Scan for the cell matching the given text and deliver its [X, Y] coordinate at center. 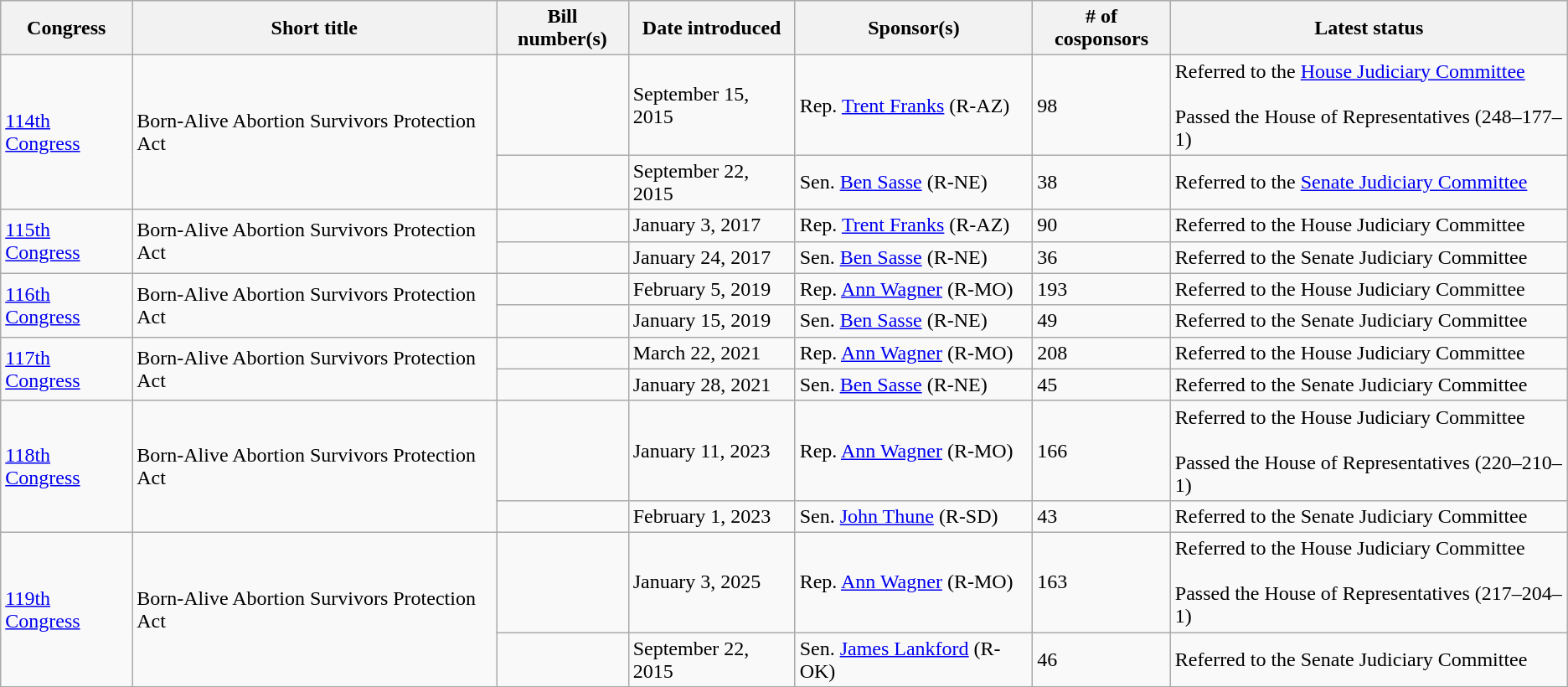
Bill number(s) [563, 28]
February 1, 2023 [712, 516]
45 [1102, 385]
38 [1102, 183]
January 24, 2017 [712, 257]
January 3, 2017 [712, 225]
Sen. John Thune (R-SD) [914, 516]
163 [1102, 581]
46 [1102, 659]
90 [1102, 225]
January 3, 2025 [712, 581]
Congress [67, 28]
January 15, 2019 [712, 321]
Latest status [1369, 28]
208 [1102, 353]
# of cosponsors [1102, 28]
49 [1102, 321]
January 28, 2021 [712, 385]
Referred to the House Judiciary CommitteePassed the House of Representatives (217–204–1) [1369, 581]
166 [1102, 451]
193 [1102, 289]
Referred to the House Judiciary CommitteePassed the House of Representatives (248–177–1) [1369, 106]
43 [1102, 516]
February 5, 2019 [712, 289]
Short title [315, 28]
118th Congress [67, 466]
119th Congress [67, 609]
116th Congress [67, 305]
Referred to the House Judiciary CommitteePassed the House of Representatives (220–210–1) [1369, 451]
Sen. James Lankford (R-OK) [914, 659]
98 [1102, 106]
Sponsor(s) [914, 28]
115th Congress [67, 241]
114th Congress [67, 132]
September 15, 2015 [712, 106]
117th Congress [67, 369]
36 [1102, 257]
January 11, 2023 [712, 451]
March 22, 2021 [712, 353]
Date introduced [712, 28]
